Output the (X, Y) coordinate of the center of the cell containing the given text.  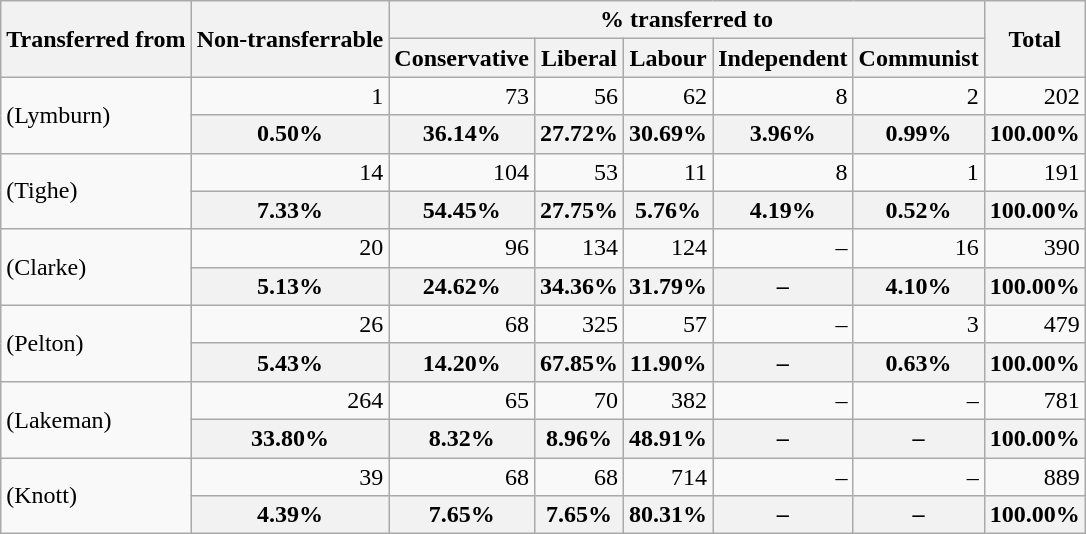
264 (290, 400)
(Lakeman) (96, 419)
30.69% (668, 134)
39 (290, 477)
Conservative (462, 58)
5.43% (290, 362)
33.80% (290, 438)
2 (918, 96)
70 (580, 400)
Liberal (580, 58)
14 (290, 172)
5.76% (668, 210)
202 (1034, 96)
67.85% (580, 362)
24.62% (462, 286)
5.13% (290, 286)
3.96% (783, 134)
16 (918, 248)
48.91% (668, 438)
4.19% (783, 210)
3 (918, 324)
Transferred from (96, 39)
714 (668, 477)
889 (1034, 477)
0.50% (290, 134)
% transferred to (686, 20)
Total (1034, 39)
(Lymburn) (96, 115)
Independent (783, 58)
0.99% (918, 134)
479 (1034, 324)
73 (462, 96)
191 (1034, 172)
(Knott) (96, 496)
0.52% (918, 210)
134 (580, 248)
96 (462, 248)
325 (580, 324)
781 (1034, 400)
56 (580, 96)
382 (668, 400)
11.90% (668, 362)
4.10% (918, 286)
80.31% (668, 515)
Labour (668, 58)
36.14% (462, 134)
62 (668, 96)
57 (668, 324)
11 (668, 172)
104 (462, 172)
34.36% (580, 286)
27.75% (580, 210)
53 (580, 172)
14.20% (462, 362)
124 (668, 248)
20 (290, 248)
31.79% (668, 286)
7.33% (290, 210)
(Clarke) (96, 267)
8.32% (462, 438)
54.45% (462, 210)
Communist (918, 58)
390 (1034, 248)
(Tighe) (96, 191)
65 (462, 400)
26 (290, 324)
4.39% (290, 515)
0.63% (918, 362)
27.72% (580, 134)
Non-transferrable (290, 39)
8.96% (580, 438)
(Pelton) (96, 343)
